Determine the [X, Y] coordinate at the center of the cell enclosing the given text.  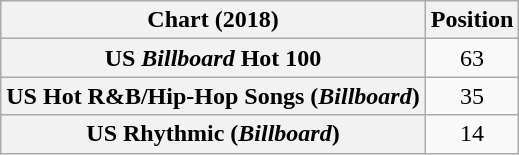
63 [472, 58]
US Rhythmic (Billboard) [213, 134]
14 [472, 134]
Chart (2018) [213, 20]
35 [472, 96]
US Billboard Hot 100 [213, 58]
US Hot R&B/Hip-Hop Songs (Billboard) [213, 96]
Position [472, 20]
